Return the (x, y) coordinate for the center point of the cell that contains the specified text.  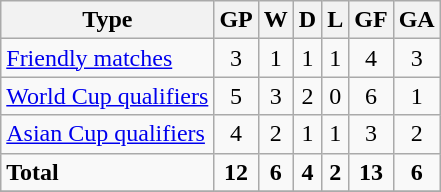
Friendly matches (108, 58)
W (276, 20)
L (336, 20)
Type (108, 20)
12 (236, 172)
GA (416, 20)
GF (371, 20)
GP (236, 20)
D (307, 20)
World Cup qualifiers (108, 96)
Total (108, 172)
Asian Cup qualifiers (108, 134)
5 (236, 96)
0 (336, 96)
13 (371, 172)
